Locate the cell with the specified text and output its [x, y] center coordinate. 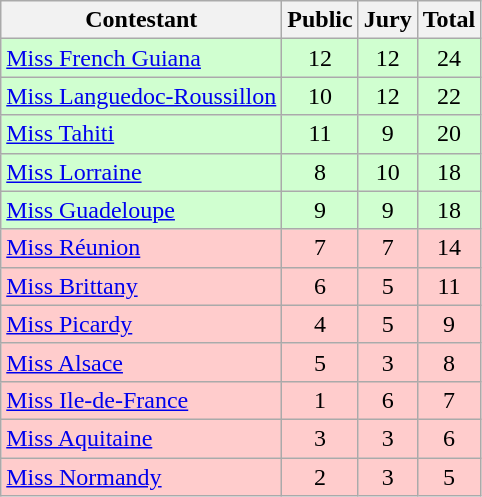
Miss Guadeloupe [142, 210]
Total [449, 20]
2 [320, 477]
Miss Ile-de-France [142, 400]
20 [449, 134]
Miss Aquitaine [142, 438]
Jury [388, 20]
Contestant [142, 20]
Public [320, 20]
14 [449, 248]
Miss Alsace [142, 362]
22 [449, 96]
Miss Picardy [142, 324]
4 [320, 324]
Miss Brittany [142, 286]
24 [449, 58]
Miss Lorraine [142, 172]
Miss French Guiana [142, 58]
Miss Tahiti [142, 134]
Miss Languedoc-Roussillon [142, 96]
Miss Normandy [142, 477]
1 [320, 400]
Miss Réunion [142, 248]
